Pinpoint the cell where the given text exists, returning its [x, y] midpoint coordinate. 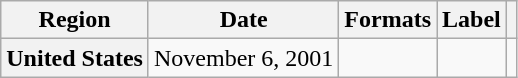
Date [243, 20]
Region [75, 20]
United States [75, 58]
Label [472, 20]
November 6, 2001 [243, 58]
Formats [388, 20]
